Scan for the cell matching the given text and deliver its [X, Y] coordinate at center. 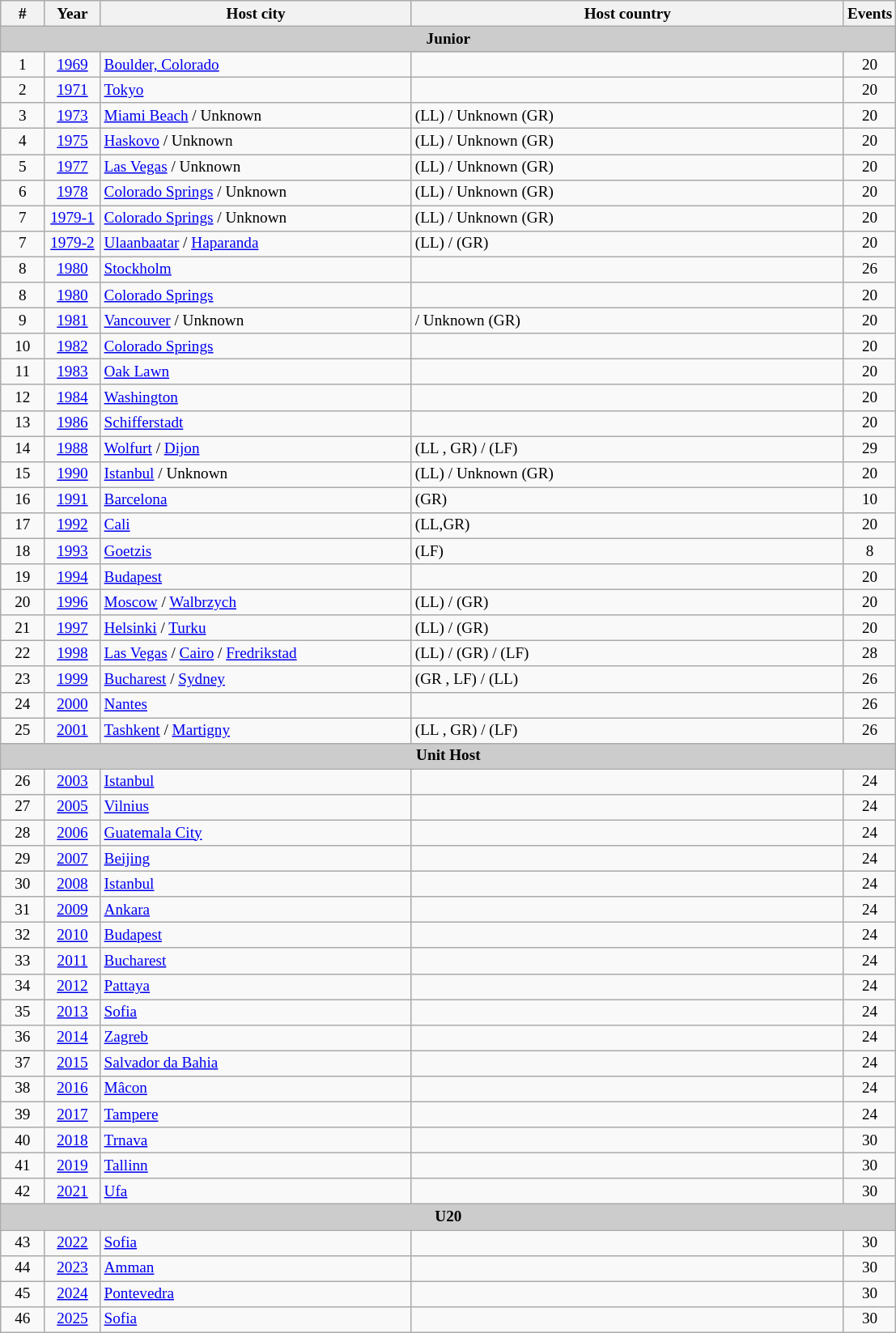
Cali [256, 525]
Oak Lawn [256, 372]
1997 [73, 628]
1969 [73, 65]
6 [23, 193]
1975 [73, 142]
Bucharest / Sydney [256, 679]
42 [23, 1191]
33 [23, 961]
Host city [256, 14]
Host country [627, 14]
Boulder, Colorado [256, 65]
Stockholm [256, 270]
1979-2 [73, 244]
1983 [73, 372]
18 [23, 551]
34 [23, 987]
Nantes [256, 705]
(LF) [627, 551]
Haskovo / Unknown [256, 142]
36 [23, 1038]
1 [23, 65]
9 [23, 321]
1988 [73, 448]
2 [23, 90]
25 [23, 730]
2022 [73, 1242]
1993 [73, 551]
2018 [73, 1140]
Zagreb [256, 1038]
Pattaya [256, 987]
13 [23, 423]
1984 [73, 397]
12 [23, 397]
1992 [73, 525]
Barcelona [256, 500]
1977 [73, 167]
32 [23, 936]
Pontevedra [256, 1294]
Las Vegas / Unknown [256, 167]
38 [23, 1089]
Goetzis [256, 551]
Tashkent / Martigny [256, 730]
2014 [73, 1038]
1973 [73, 116]
2009 [73, 910]
2005 [73, 807]
Salvador da Bahia [256, 1063]
27 [23, 807]
23 [23, 679]
(GR) [627, 500]
2025 [73, 1319]
(LL,GR) [627, 525]
43 [23, 1242]
2023 [73, 1268]
2001 [73, 730]
1986 [73, 423]
Beijing [256, 859]
1994 [73, 577]
/ Unknown (GR) [627, 321]
16 [23, 500]
1996 [73, 602]
44 [23, 1268]
Moscow / Walbrzych [256, 602]
Vilnius [256, 807]
Tampere [256, 1114]
41 [23, 1165]
Vancouver / Unknown [256, 321]
Events [869, 14]
2006 [73, 833]
Schifferstadt [256, 423]
2015 [73, 1063]
19 [23, 577]
17 [23, 525]
35 [23, 1012]
Ufa [256, 1191]
2008 [73, 884]
14 [23, 448]
2012 [73, 987]
1998 [73, 654]
U20 [448, 1217]
1991 [73, 500]
Helsinki / Turku [256, 628]
Junior [448, 39]
(LL) / (GR) / (LF) [627, 654]
1990 [73, 474]
Amman [256, 1268]
2024 [73, 1294]
2013 [73, 1012]
11 [23, 372]
Bucharest [256, 961]
1981 [73, 321]
Year [73, 14]
Ankara [256, 910]
4 [23, 142]
31 [23, 910]
37 [23, 1063]
2019 [73, 1165]
2017 [73, 1114]
5 [23, 167]
# [23, 14]
1982 [73, 346]
Washington [256, 397]
1999 [73, 679]
46 [23, 1319]
2003 [73, 782]
45 [23, 1294]
Wolfurt / Dijon [256, 448]
Unit Host [448, 756]
Istanbul / Unknown [256, 474]
1971 [73, 90]
40 [23, 1140]
39 [23, 1114]
2010 [73, 936]
15 [23, 474]
Miami Beach / Unknown [256, 116]
Ulaanbaatar / Haparanda [256, 244]
Mâcon [256, 1089]
2000 [73, 705]
21 [23, 628]
(GR , LF) / (LL) [627, 679]
Las Vegas / Cairo / Fredrikstad [256, 654]
1979-1 [73, 219]
2007 [73, 859]
Trnava [256, 1140]
Tokyo [256, 90]
22 [23, 654]
Tallinn [256, 1165]
1978 [73, 193]
Guatemala City [256, 833]
2011 [73, 961]
2016 [73, 1089]
2021 [73, 1191]
3 [23, 116]
